Locate the cell with the specified text and output its [X, Y] center coordinate. 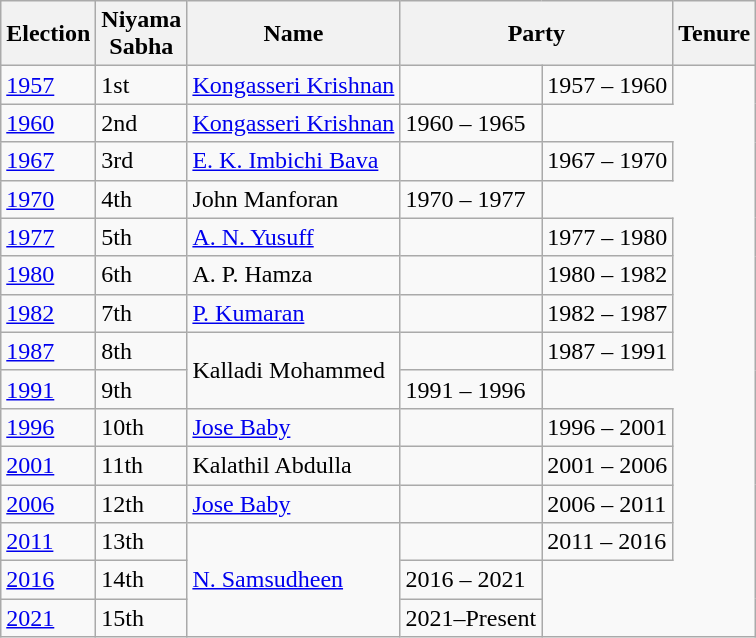
1996 – 2001 [608, 427]
1996 [48, 427]
14th [142, 580]
10th [142, 427]
Name [294, 34]
1960 – 1965 [471, 123]
1957 – 1960 [608, 85]
1980 – 1982 [608, 275]
11th [142, 465]
2016 – 2021 [471, 580]
E. K. Imbichi Bava [294, 161]
2006 [48, 503]
1982 [48, 313]
A. P. Hamza [294, 275]
8th [142, 351]
1980 [48, 275]
1957 [48, 85]
1987 [48, 351]
9th [142, 389]
1970 – 1977 [471, 199]
1967 – 1970 [608, 161]
2021 [48, 618]
2016 [48, 580]
Kalladi Mohammed [294, 370]
4th [142, 199]
NiyamaSabha [142, 34]
3rd [142, 161]
1991 [48, 389]
2021–Present [471, 618]
Election [48, 34]
1st [142, 85]
1987 – 1991 [608, 351]
2nd [142, 123]
John Manforan [294, 199]
2001 – 2006 [608, 465]
A. N. Yusuff [294, 237]
15th [142, 618]
1982 – 1987 [608, 313]
N. Samsudheen [294, 580]
Tenure [714, 34]
1977 – 1980 [608, 237]
1977 [48, 237]
6th [142, 275]
2001 [48, 465]
1967 [48, 161]
7th [142, 313]
13th [142, 542]
2011 – 2016 [608, 542]
1970 [48, 199]
Party [536, 34]
2011 [48, 542]
P. Kumaran [294, 313]
12th [142, 503]
5th [142, 237]
2006 – 2011 [608, 503]
1991 – 1996 [471, 389]
Kalathil Abdulla [294, 465]
1960 [48, 123]
